Return (x, y) of the center of cell containing provided text 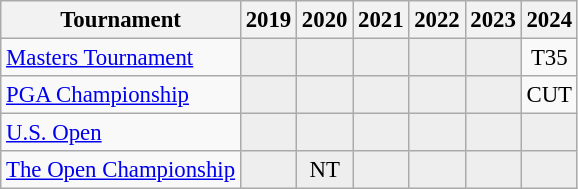
2024 (549, 20)
PGA Championship (121, 95)
2020 (325, 20)
2021 (381, 20)
U.S. Open (121, 133)
NT (325, 170)
Tournament (121, 20)
Masters Tournament (121, 58)
2019 (268, 20)
2023 (493, 20)
T35 (549, 58)
2022 (437, 20)
CUT (549, 95)
The Open Championship (121, 170)
